Return (x, y) of the center of cell containing provided text 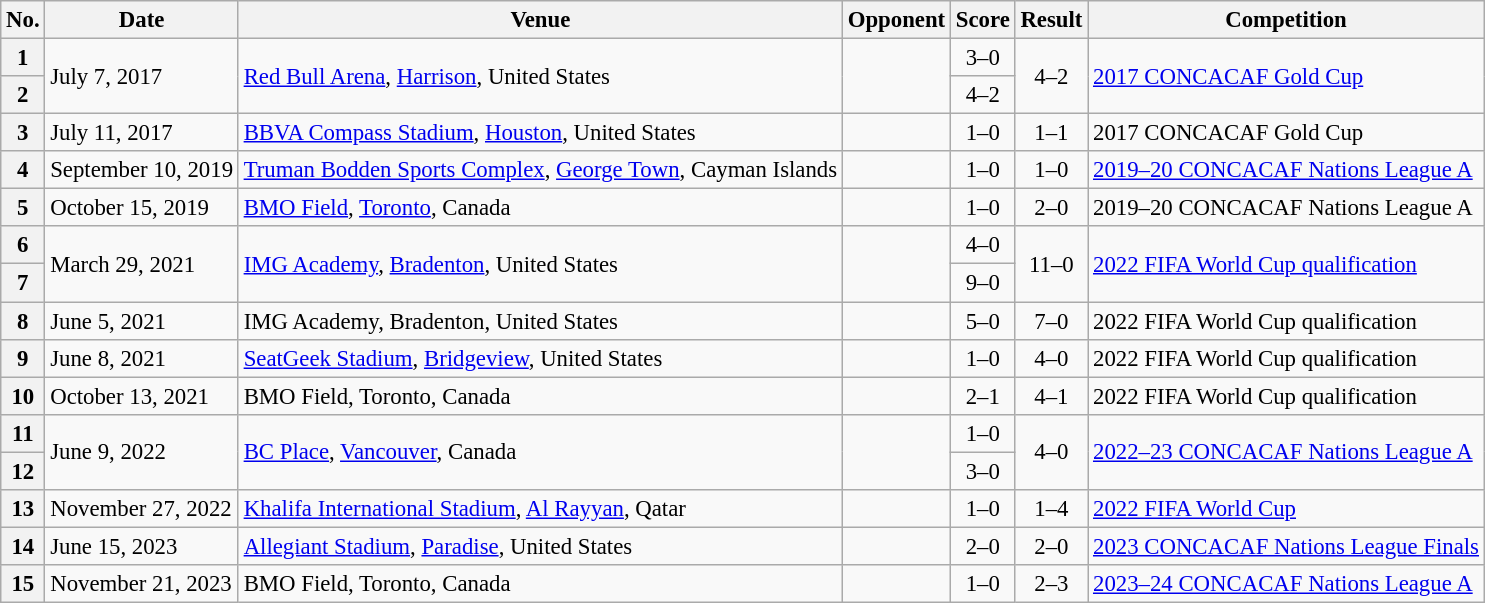
June 9, 2022 (142, 452)
Opponent (896, 20)
5 (23, 208)
2022 FIFA World Cup (1286, 509)
5–0 (982, 321)
7–0 (1052, 321)
June 15, 2023 (142, 546)
June 8, 2021 (142, 358)
Allegiant Stadium, Paradise, United States (540, 546)
15 (23, 584)
Date (142, 20)
September 10, 2019 (142, 170)
SeatGeek Stadium, Bridgeview, United States (540, 358)
No. (23, 20)
Result (1052, 20)
July 11, 2017 (142, 133)
2–3 (1052, 584)
October 15, 2019 (142, 208)
1–4 (1052, 509)
3 (23, 133)
2 (23, 95)
13 (23, 509)
2023–24 CONCACAF Nations League A (1286, 584)
9 (23, 358)
4–1 (1052, 396)
Khalifa International Stadium, Al Rayyan, Qatar (540, 509)
2–1 (982, 396)
11–0 (1052, 264)
July 7, 2017 (142, 76)
1 (23, 58)
1–1 (1052, 133)
14 (23, 546)
9–0 (982, 283)
11 (23, 433)
BBVA Compass Stadium, Houston, United States (540, 133)
March 29, 2021 (142, 264)
Venue (540, 20)
12 (23, 471)
November 27, 2022 (142, 509)
BC Place, Vancouver, Canada (540, 452)
June 5, 2021 (142, 321)
November 21, 2023 (142, 584)
2023 CONCACAF Nations League Finals (1286, 546)
10 (23, 396)
Red Bull Arena, Harrison, United States (540, 76)
8 (23, 321)
Truman Bodden Sports Complex, George Town, Cayman Islands (540, 170)
October 13, 2021 (142, 396)
4 (23, 170)
Competition (1286, 20)
7 (23, 283)
2022–23 CONCACAF Nations League A (1286, 452)
6 (23, 245)
Score (982, 20)
